Find where the given text appears and provide that cell's center as [x, y] coordinate. 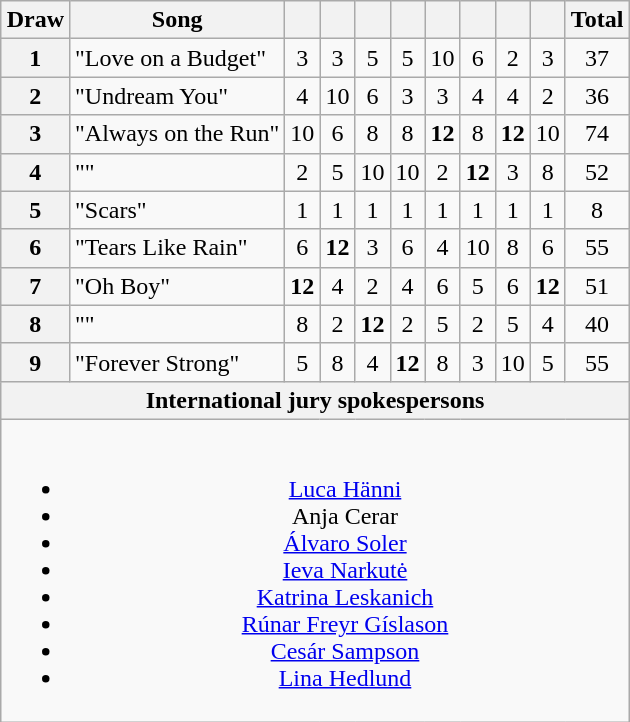
"Tears Like Rain" [178, 248]
Draw [35, 20]
9 [35, 362]
51 [597, 286]
Total [597, 20]
7 [35, 286]
"Oh Boy" [178, 286]
52 [597, 172]
Luca HänniAnja CerarÁlvaro SolerIeva Narkutė Katrina LeskanichRúnar Freyr GíslasonCesár SampsonLina Hedlund [315, 570]
74 [597, 134]
International jury spokespersons [315, 400]
37 [597, 58]
"Love on a Budget" [178, 58]
"Undream You" [178, 96]
"Scars" [178, 210]
40 [597, 324]
"Forever Strong" [178, 362]
"Always on the Run" [178, 134]
36 [597, 96]
Song [178, 20]
